For the text-containing cell, return its midpoint in [x, y] coordinate format. 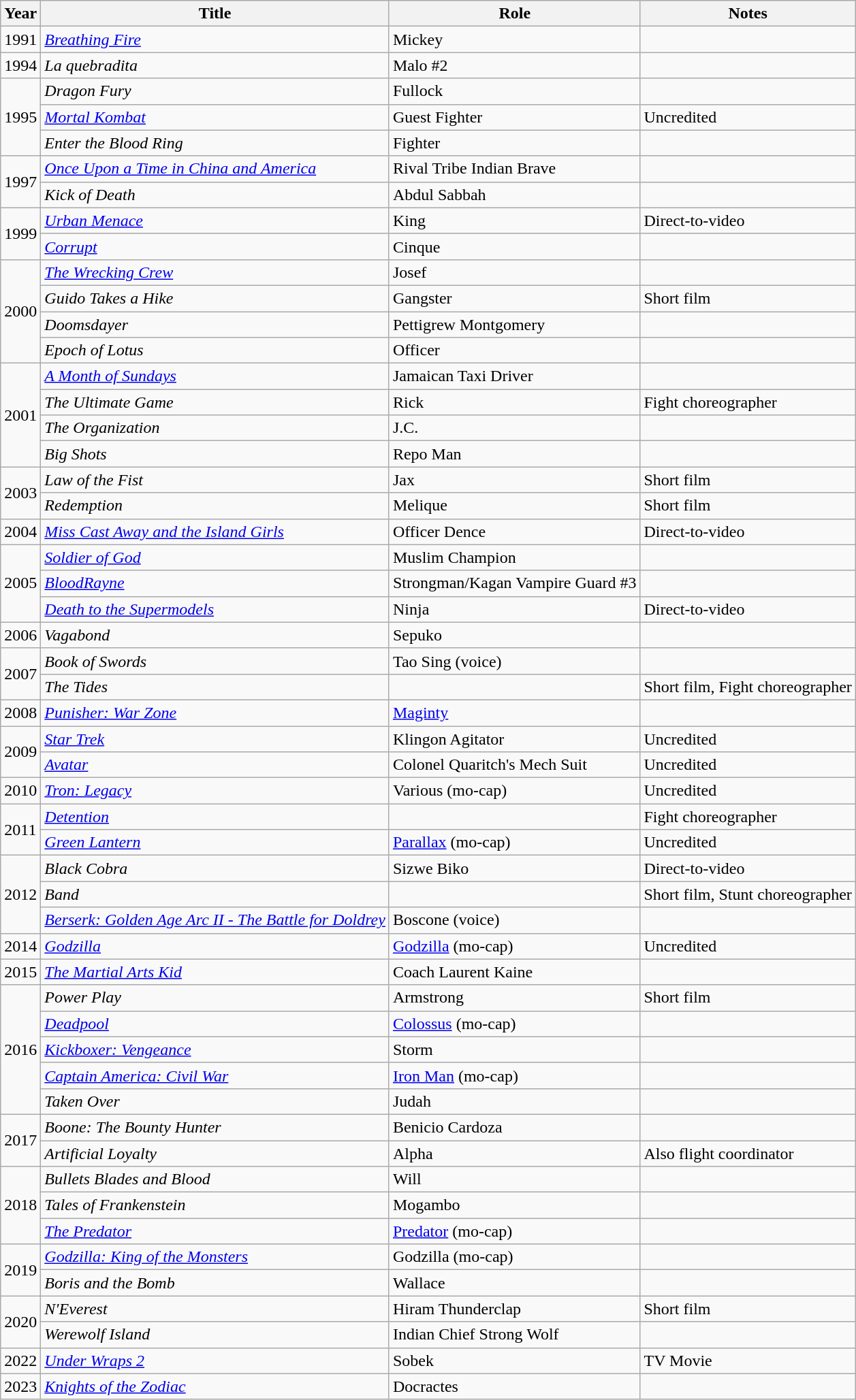
Black Cobra [215, 868]
Detention [215, 817]
Maginty [515, 713]
Colonel Quaritch's Mech Suit [515, 765]
Docractes [515, 1386]
Epoch of Lotus [215, 351]
N'Everest [215, 1309]
Artificial Loyalty [215, 1154]
2017 [20, 1140]
Will [515, 1179]
Title [215, 14]
2018 [20, 1205]
J.C. [515, 428]
Pettigrew Montgomery [515, 325]
Death to the Supermodels [215, 609]
Law of the Fist [215, 480]
2016 [20, 1049]
1994 [20, 65]
BloodRayne [215, 583]
Boone: The Bounty Hunter [215, 1127]
The Organization [215, 428]
2003 [20, 493]
Tron: Legacy [215, 791]
Mogambo [515, 1205]
Officer [515, 351]
Guido Takes a Hike [215, 298]
Hiram Thunderclap [515, 1309]
2020 [20, 1322]
Taken Over [215, 1101]
Big Shots [215, 454]
Kick of Death [215, 195]
Avatar [215, 765]
Band [215, 894]
Abdul Sabbah [515, 195]
2012 [20, 894]
2019 [20, 1270]
2010 [20, 791]
Knights of the Zodiac [215, 1386]
Bullets Blades and Blood [215, 1179]
The Predator [215, 1231]
Mickey [515, 39]
Corrupt [215, 246]
The Martial Arts Kid [215, 972]
Short film, Fight choreographer [748, 687]
Repo Man [515, 454]
Gangster [515, 298]
Alpha [515, 1154]
1995 [20, 117]
Sobek [515, 1361]
Predator (mo-cap) [515, 1231]
Armstrong [515, 998]
Berserk: Golden Age Arc II - The Battle for Doldrey [215, 920]
Guest Fighter [515, 117]
A Month of Sundays [215, 376]
Melique [515, 506]
Boris and the Bomb [215, 1283]
Redemption [215, 506]
King [515, 221]
2009 [20, 751]
Urban Menace [215, 221]
Indian Chief Strong Wolf [515, 1335]
2001 [20, 415]
Role [515, 14]
Ninja [515, 609]
Jamaican Taxi Driver [515, 376]
2004 [20, 532]
Colossus (mo-cap) [515, 1024]
Godzilla [215, 946]
Captain America: Civil War [215, 1075]
1991 [20, 39]
2022 [20, 1361]
The Wrecking Crew [215, 272]
Power Play [215, 998]
The Tides [215, 687]
2008 [20, 713]
Enter the Blood Ring [215, 143]
Deadpool [215, 1024]
Under Wraps 2 [215, 1361]
Tales of Frankenstein [215, 1205]
Once Upon a Time in China and America [215, 169]
The Ultimate Game [215, 402]
Sepuko [515, 635]
Benicio Cardoza [515, 1127]
Year [20, 14]
Parallax (mo-cap) [515, 843]
1999 [20, 233]
2011 [20, 830]
2007 [20, 674]
2006 [20, 635]
Soldier of God [215, 557]
Kickboxer: Vengeance [215, 1049]
Coach Laurent Kaine [515, 972]
Malo #2 [515, 65]
Klingon Agitator [515, 738]
2014 [20, 946]
Various (mo-cap) [515, 791]
Punisher: War Zone [215, 713]
Josef [515, 272]
Fullock [515, 91]
Storm [515, 1049]
Fighter [515, 143]
Werewolf Island [215, 1335]
Doomsdayer [215, 325]
2015 [20, 972]
Also flight coordinator [748, 1154]
Jax [515, 480]
Notes [748, 14]
2023 [20, 1386]
Wallace [515, 1283]
Boscone (voice) [515, 920]
Breathing Fire [215, 39]
Strongman/Kagan Vampire Guard #3 [515, 583]
Iron Man (mo-cap) [515, 1075]
Star Trek [215, 738]
TV Movie [748, 1361]
Miss Cast Away and the Island Girls [215, 532]
Muslim Champion [515, 557]
Cinque [515, 246]
Godzilla: King of the Monsters [215, 1257]
Green Lantern [215, 843]
2005 [20, 583]
Rick [515, 402]
Vagabond [215, 635]
2000 [20, 311]
Tao Sing (voice) [515, 661]
Officer Dence [515, 532]
Short film, Stunt choreographer [748, 894]
Book of Swords [215, 661]
Judah [515, 1101]
Rival Tribe Indian Brave [515, 169]
Dragon Fury [215, 91]
La quebradita [215, 65]
Sizwe Biko [515, 868]
Mortal Kombat [215, 117]
1997 [20, 182]
